Locate the cell with the specified text and output its [x, y] center coordinate. 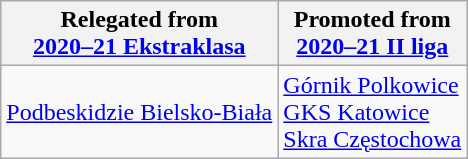
Podbeskidzie Bielsko-Biała [140, 112]
Górnik Polkowice GKS Katowice Skra Częstochowa [372, 112]
Relegated from2020–21 Ekstraklasa [140, 34]
Promoted from2020–21 II liga [372, 34]
